Pinpoint the cell where the given text exists, returning its (X, Y) midpoint coordinate. 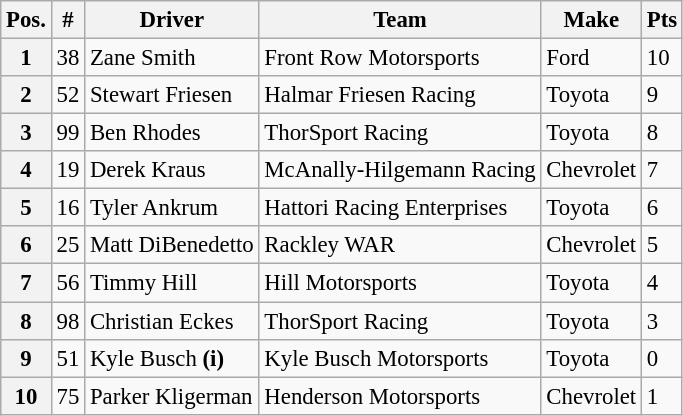
Hattori Racing Enterprises (400, 208)
0 (662, 358)
Ben Rhodes (172, 133)
Matt DiBenedetto (172, 245)
56 (68, 283)
Tyler Ankrum (172, 208)
2 (26, 95)
98 (68, 321)
99 (68, 133)
Pts (662, 20)
16 (68, 208)
Hill Motorsports (400, 283)
25 (68, 245)
Henderson Motorsports (400, 396)
Pos. (26, 20)
Stewart Friesen (172, 95)
19 (68, 170)
Team (400, 20)
Timmy Hill (172, 283)
McAnally-Hilgemann Racing (400, 170)
51 (68, 358)
Derek Kraus (172, 170)
Parker Kligerman (172, 396)
52 (68, 95)
Kyle Busch Motorsports (400, 358)
Christian Eckes (172, 321)
Driver (172, 20)
Make (591, 20)
38 (68, 58)
Rackley WAR (400, 245)
Zane Smith (172, 58)
Kyle Busch (i) (172, 358)
Ford (591, 58)
75 (68, 396)
Halmar Friesen Racing (400, 95)
# (68, 20)
Front Row Motorsports (400, 58)
